Output the (X, Y) coordinate of the center of the cell containing the given text.  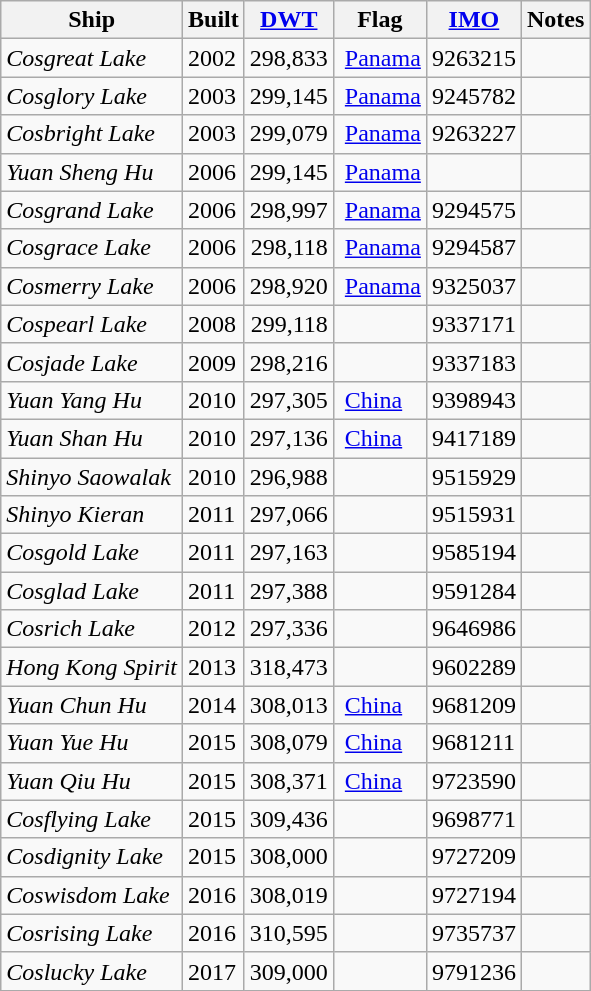
Cosbright Lake (92, 134)
Built (214, 20)
9791236 (474, 971)
Yuan Yue Hu (92, 743)
Coswisdom Lake (92, 895)
299,079 (288, 134)
9515929 (474, 477)
9337171 (474, 324)
2008 (214, 324)
298,997 (288, 210)
308,079 (288, 743)
318,473 (288, 667)
Yuan Shan Hu (92, 438)
9735737 (474, 933)
9727209 (474, 857)
9681211 (474, 743)
2009 (214, 362)
9646986 (474, 629)
Shinyo Kieran (92, 515)
299,118 (288, 324)
Shinyo Saowalak (92, 477)
Cosdignity Lake (92, 857)
9294587 (474, 248)
309,000 (288, 971)
9417189 (474, 438)
308,371 (288, 781)
9294575 (474, 210)
9263227 (474, 134)
Notes (555, 20)
297,066 (288, 515)
Cosjade Lake (92, 362)
298,920 (288, 286)
2002 (214, 58)
308,019 (288, 895)
Cosmerry Lake (92, 286)
9681209 (474, 705)
Cosrising Lake (92, 933)
2014 (214, 705)
Cosrich Lake (92, 629)
Cosgrand Lake (92, 210)
Ship (92, 20)
297,305 (288, 400)
308,013 (288, 705)
Yuan Yang Hu (92, 400)
9727194 (474, 895)
DWT (288, 20)
9602289 (474, 667)
9337183 (474, 362)
Cospearl Lake (92, 324)
IMO (474, 20)
9325037 (474, 286)
298,216 (288, 362)
9263215 (474, 58)
Yuan Qiu Hu (92, 781)
296,988 (288, 477)
2017 (214, 971)
9585194 (474, 553)
310,595 (288, 933)
9591284 (474, 591)
309,436 (288, 819)
Hong Kong Spirit (92, 667)
Cosgold Lake (92, 553)
297,163 (288, 553)
9698771 (474, 819)
Cosglad Lake (92, 591)
Cosgrace Lake (92, 248)
9245782 (474, 96)
9398943 (474, 400)
Flag (380, 20)
Cosflying Lake (92, 819)
297,388 (288, 591)
Yuan Sheng Hu (92, 172)
2012 (214, 629)
Yuan Chun Hu (92, 705)
298,118 (288, 248)
Cosgreat Lake (92, 58)
Cosglory Lake (92, 96)
297,336 (288, 629)
308,000 (288, 857)
298,833 (288, 58)
Coslucky Lake (92, 971)
9515931 (474, 515)
297,136 (288, 438)
2013 (214, 667)
9723590 (474, 781)
